Scan for the cell matching the given text and deliver its [X, Y] coordinate at center. 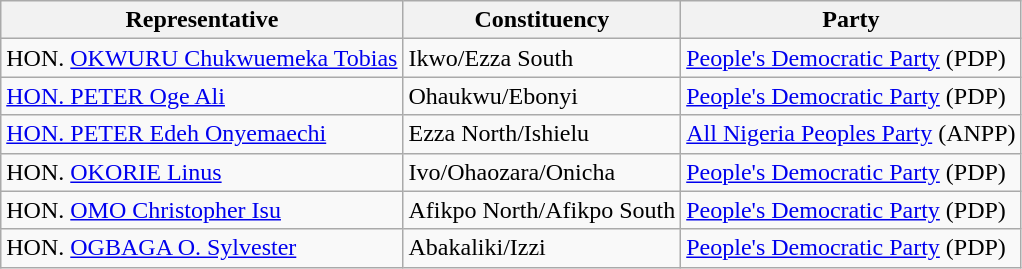
Representative [202, 20]
HON. OKWURU Chukwuemeka Tobias [202, 58]
Abakaliki/Izzi [542, 248]
Ohaukwu/Ebonyi [542, 96]
Constituency [542, 20]
Ikwo/Ezza South [542, 58]
Party [851, 20]
Ezza North/Ishielu [542, 134]
Afikpo North/Afikpo South [542, 210]
HON. OGBAGA O. Sylvester [202, 248]
Ivo/Ohaozara/Onicha [542, 172]
HON. OMO Christopher Isu [202, 210]
HON. OKORIE Linus [202, 172]
HON. PETER Edeh Onyemaechi [202, 134]
HON. PETER Oge Ali [202, 96]
All Nigeria Peoples Party (ANPP) [851, 134]
